Scan for the cell matching the given text and deliver its (X, Y) coordinate at center. 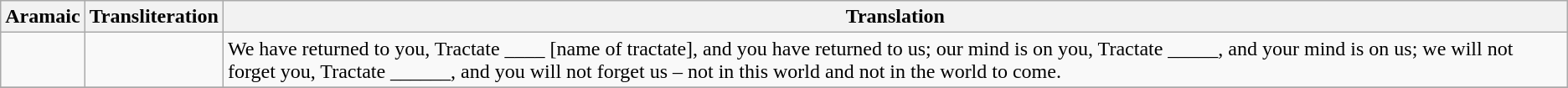
Transliteration (154, 17)
Aramaic (43, 17)
Translation (895, 17)
